Search for the cell housing the specified text and yield its [x, y] center coordinate. 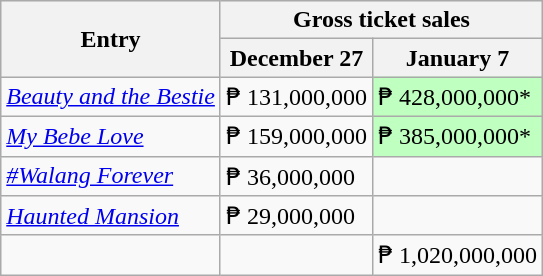
January 7 [457, 58]
₱ 428,000,000* [457, 97]
₱ 29,000,000 [296, 216]
₱ 131,000,000 [296, 97]
Gross ticket sales [381, 20]
₱ 36,000,000 [296, 176]
₱ 385,000,000* [457, 136]
Entry [111, 39]
Haunted Mansion [111, 216]
#Walang Forever [111, 176]
December 27 [296, 58]
₱ 159,000,000 [296, 136]
My Bebe Love [111, 136]
Beauty and the Bestie [111, 97]
₱ 1,020,000,000 [457, 255]
